Provide the (x, y) coordinate of the cell's center where the given text is located.  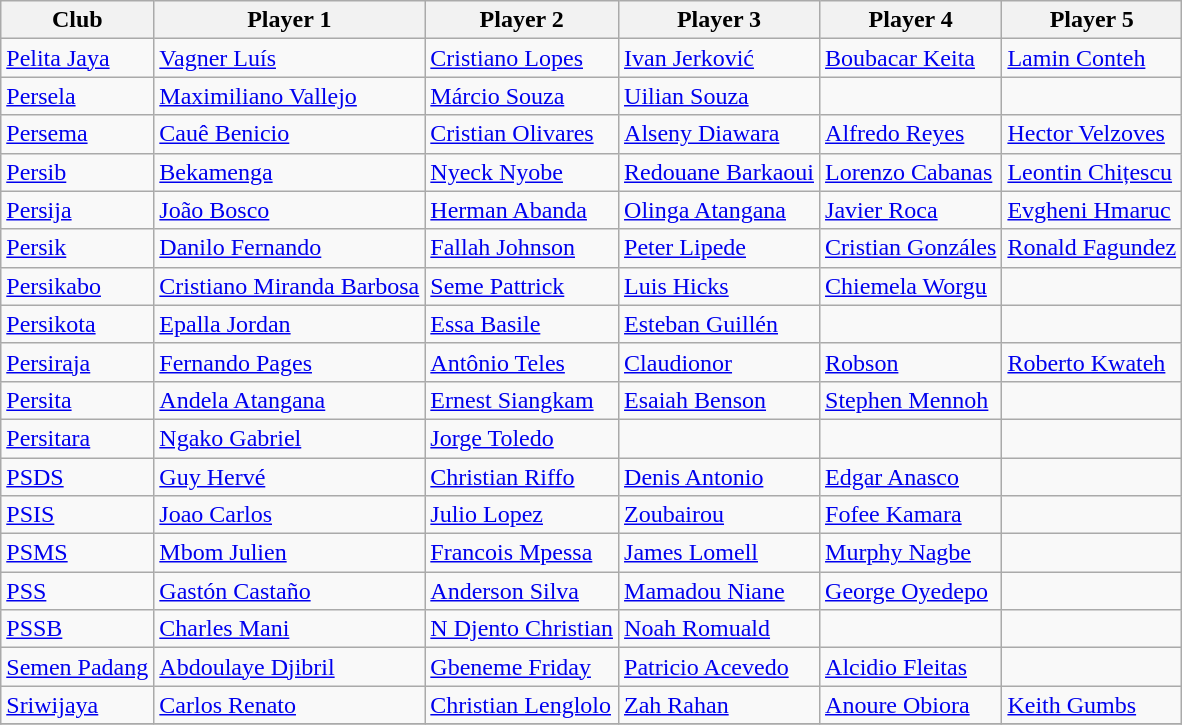
Abdoulaye Djibril (290, 667)
Keith Gumbs (1092, 705)
Cristiano Lopes (522, 58)
N Djento Christian (522, 629)
Chiemela Worgu (911, 286)
Herman Abanda (522, 210)
Guy Hervé (290, 477)
Evgheni Hmaruc (1092, 210)
Carlos Renato (290, 705)
PSMS (78, 553)
Essa Basile (522, 324)
Javier Roca (911, 210)
Bekamenga (290, 172)
Persija (78, 210)
Redouane Barkaoui (720, 172)
Persikota (78, 324)
Zoubairou (720, 515)
Uilian Souza (720, 96)
Player 2 (522, 20)
João Bosco (290, 210)
Persela (78, 96)
Charles Mani (290, 629)
Hector Velzoves (1092, 134)
Player 3 (720, 20)
Nyeck Nyobe (522, 172)
Alfredo Reyes (911, 134)
Christian Riffo (522, 477)
Olinga Atangana (720, 210)
Julio Lopez (522, 515)
Noah Romuald (720, 629)
Gastón Castaño (290, 591)
Luis Hicks (720, 286)
Anoure Obiora (911, 705)
Esteban Guillén (720, 324)
Persiraja (78, 362)
Joao Carlos (290, 515)
Jorge Toledo (522, 438)
Fofee Kamara (911, 515)
Stephen Mennoh (911, 400)
Anderson Silva (522, 591)
Semen Padang (78, 667)
Persema (78, 134)
PSSB (78, 629)
Seme Pattrick (522, 286)
Peter Lipede (720, 248)
Sriwijaya (78, 705)
Persita (78, 400)
Persikabo (78, 286)
Mbom Julien (290, 553)
Persitara (78, 438)
PSDS (78, 477)
Fernando Pages (290, 362)
George Oyedepo (911, 591)
Alcidio Fleitas (911, 667)
Persib (78, 172)
Christian Lenglolo (522, 705)
Player 4 (911, 20)
Francois Mpessa (522, 553)
Edgar Anasco (911, 477)
Ngako Gabriel (290, 438)
Fallah Johnson (522, 248)
Danilo Fernando (290, 248)
Cristian Gonzáles (911, 248)
Ivan Jerković (720, 58)
Ernest Siangkam (522, 400)
Denis Antonio (720, 477)
Gbeneme Friday (522, 667)
PSIS (78, 515)
Roberto Kwateh (1092, 362)
Márcio Souza (522, 96)
Murphy Nagbe (911, 553)
Maximiliano Vallejo (290, 96)
Cauê Benicio (290, 134)
Club (78, 20)
Lamin Conteh (1092, 58)
Patricio Acevedo (720, 667)
Vagner Luís (290, 58)
Claudionor (720, 362)
Esaiah Benson (720, 400)
Pelita Jaya (78, 58)
Cristian Olivares (522, 134)
Lorenzo Cabanas (911, 172)
Player 1 (290, 20)
Player 5 (1092, 20)
Zah Rahan (720, 705)
Ronald Fagundez (1092, 248)
Epalla Jordan (290, 324)
PSS (78, 591)
Antônio Teles (522, 362)
Alseny Diawara (720, 134)
Mamadou Niane (720, 591)
Leontin Chițescu (1092, 172)
Robson (911, 362)
Persik (78, 248)
Boubacar Keita (911, 58)
Andela Atangana (290, 400)
James Lomell (720, 553)
Cristiano Miranda Barbosa (290, 286)
